Provide the (X, Y) coordinate of the cell's center where the given text is located.  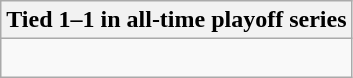
Tied 1–1 in all-time playoff series (176, 20)
